Return the [x, y] coordinate for the center point of the cell that contains the specified text.  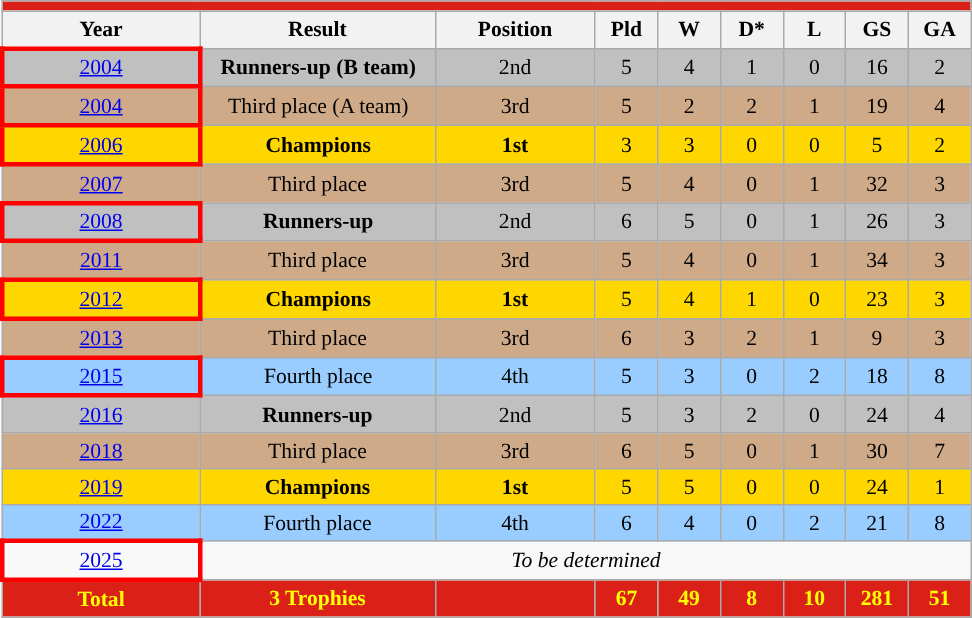
30 [878, 451]
W [690, 30]
18 [878, 376]
GS [878, 30]
3 Trophies [318, 598]
49 [690, 598]
281 [878, 598]
19 [878, 106]
2006 [101, 146]
L [814, 30]
Position [515, 30]
10 [814, 598]
Runners-up (B team) [318, 68]
Result [318, 30]
2007 [101, 184]
7 [940, 451]
2013 [101, 338]
2022 [101, 522]
16 [878, 68]
23 [878, 300]
Year [101, 30]
9 [878, 338]
2018 [101, 451]
To be determined [586, 562]
34 [878, 262]
Pld [626, 30]
Total [101, 598]
67 [626, 598]
2019 [101, 487]
21 [878, 522]
2011 [101, 262]
51 [940, 598]
2025 [101, 562]
2016 [101, 414]
D* [752, 30]
2015 [101, 376]
26 [878, 222]
2008 [101, 222]
GA [940, 30]
Third place (A team) [318, 106]
2012 [101, 300]
32 [878, 184]
